Scan for the cell matching the given text and deliver its (x, y) coordinate at center. 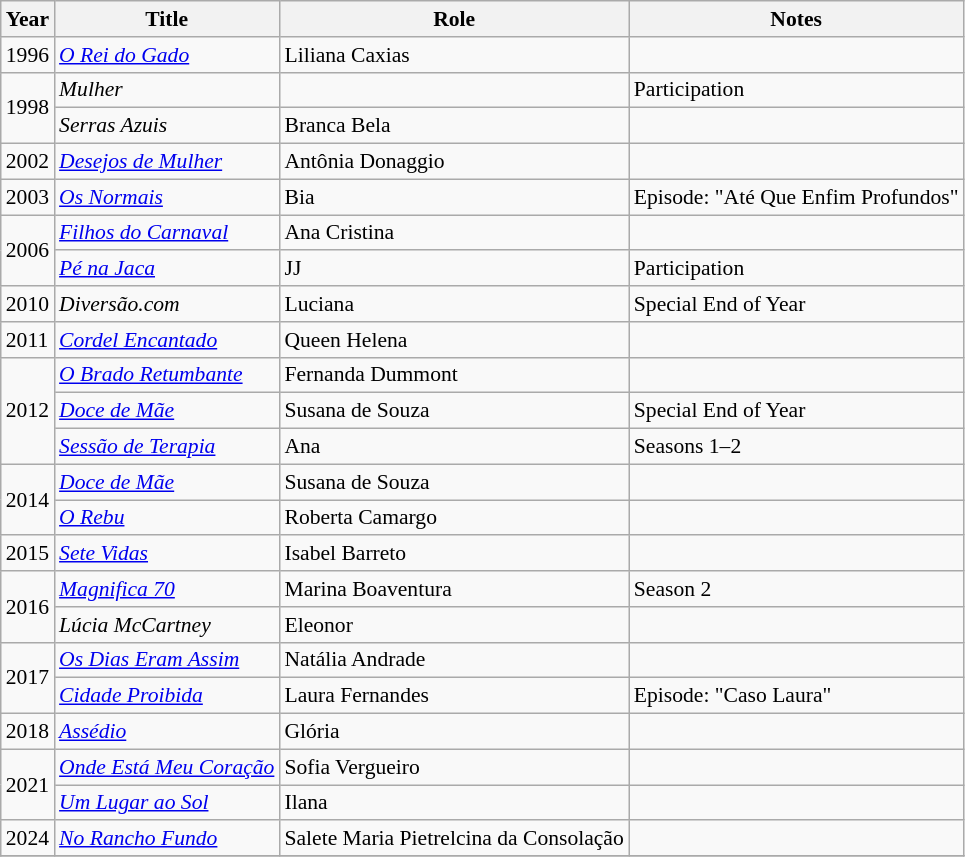
Os Dias Eram Assim (166, 660)
2006 (28, 250)
2003 (28, 197)
Laura Fernandes (454, 696)
Title (166, 19)
2015 (28, 554)
Desejos de Mulher (166, 162)
Bia (454, 197)
Salete Maria Pietrelcina da Consolação (454, 839)
Onde Está Meu Coração (166, 767)
Roberta Camargo (454, 518)
Serras Azuis (166, 126)
Glória (454, 732)
Lúcia McCartney (166, 625)
Antônia Donaggio (454, 162)
1996 (28, 55)
1998 (28, 108)
Marina Boaventura (454, 589)
Episode: "Caso Laura" (796, 696)
2018 (28, 732)
2012 (28, 410)
Magnifica 70 (166, 589)
2016 (28, 606)
JJ (454, 269)
Isabel Barreto (454, 554)
Ana Cristina (454, 233)
Cordel Encantado (166, 340)
Episode: "Até Que Enfim Profundos" (796, 197)
Role (454, 19)
2014 (28, 500)
Cidade Proibida (166, 696)
Assédio (166, 732)
Ana (454, 447)
2021 (28, 784)
O Brado Retumbante (166, 375)
Sessão de Terapia (166, 447)
O Rebu (166, 518)
O Rei do Gado (166, 55)
Eleonor (454, 625)
Sofia Vergueiro (454, 767)
Mulher (166, 90)
2024 (28, 839)
Branca Bela (454, 126)
No Rancho Fundo (166, 839)
2017 (28, 678)
2002 (28, 162)
Filhos do Carnaval (166, 233)
Sete Vidas (166, 554)
Os Normais (166, 197)
2010 (28, 304)
2011 (28, 340)
Ilana (454, 803)
Queen Helena (454, 340)
Fernanda Dummont (454, 375)
Season 2 (796, 589)
Notes (796, 19)
Year (28, 19)
Seasons 1–2 (796, 447)
Luciana (454, 304)
Um Lugar ao Sol (166, 803)
Natália Andrade (454, 660)
Liliana Caxias (454, 55)
Pé na Jaca (166, 269)
Diversão.com (166, 304)
